Provide the [X, Y] coordinate of the cell's center where the given text is located.  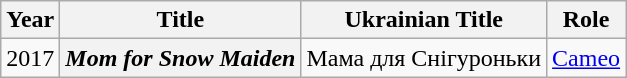
Year [30, 20]
Ukrainian Title [424, 20]
Cameo [586, 58]
Мама для Снігуроньки [424, 58]
Role [586, 20]
2017 [30, 58]
Title [180, 20]
Mom for Snow Maiden [180, 58]
